Search for the cell housing the specified text and yield its [x, y] center coordinate. 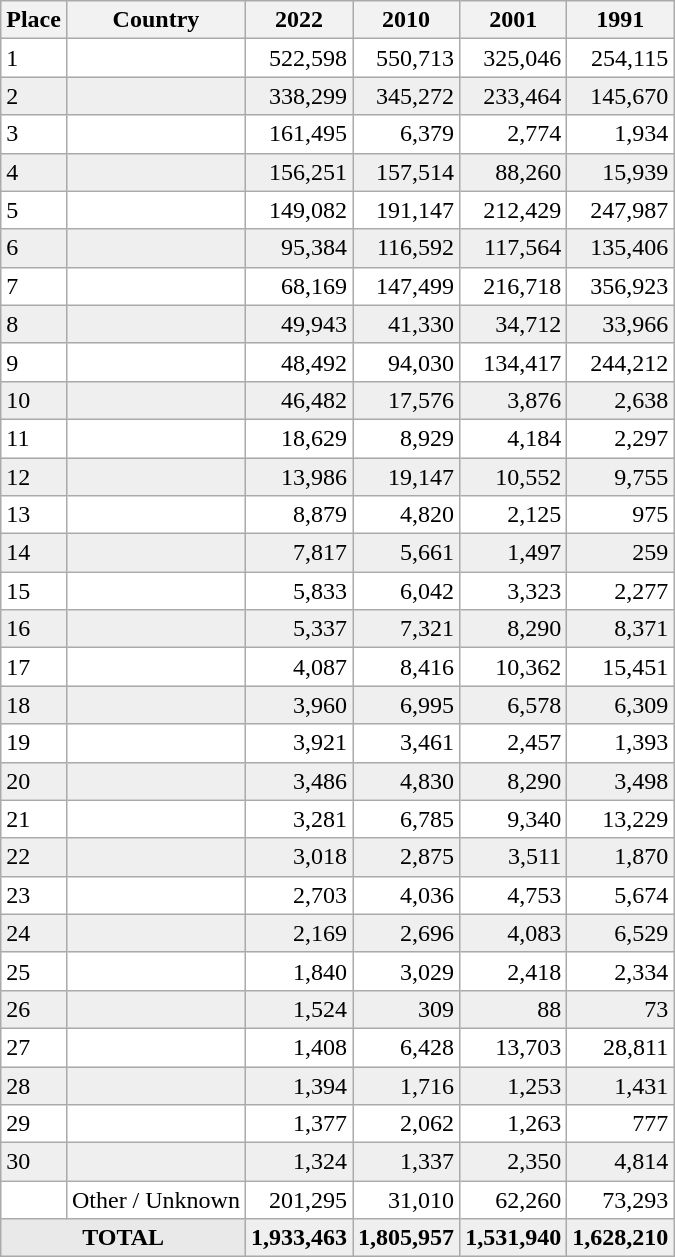
777 [620, 1124]
3 [34, 134]
2,125 [514, 515]
19 [34, 743]
2,638 [620, 400]
1,524 [298, 1009]
4,087 [298, 667]
4,814 [620, 1162]
3,498 [620, 781]
17 [34, 667]
15,451 [620, 667]
3,486 [298, 781]
8 [34, 324]
21 [34, 819]
247,987 [620, 210]
24 [34, 933]
18,629 [298, 438]
28,811 [620, 1047]
2010 [406, 20]
9,340 [514, 819]
Country [156, 20]
116,592 [406, 248]
3,281 [298, 819]
6,578 [514, 705]
522,598 [298, 58]
29 [34, 1124]
2,334 [620, 971]
88 [514, 1009]
95,384 [298, 248]
6,428 [406, 1047]
1,393 [620, 743]
73,293 [620, 1200]
309 [406, 1009]
22 [34, 857]
62,260 [514, 1200]
88,260 [514, 172]
5,674 [620, 895]
6,529 [620, 933]
13,986 [298, 477]
2,297 [620, 438]
94,030 [406, 362]
8,929 [406, 438]
3,921 [298, 743]
34,712 [514, 324]
1,840 [298, 971]
2,350 [514, 1162]
2 [34, 96]
975 [620, 515]
20 [34, 781]
3,029 [406, 971]
1,628,210 [620, 1238]
2,457 [514, 743]
TOTAL [124, 1238]
68,169 [298, 286]
1991 [620, 20]
2,774 [514, 134]
233,464 [514, 96]
145,670 [620, 96]
11 [34, 438]
550,713 [406, 58]
149,082 [298, 210]
1,408 [298, 1047]
6,785 [406, 819]
13,229 [620, 819]
Other / Unknown [156, 1200]
17,576 [406, 400]
4,820 [406, 515]
49,943 [298, 324]
15 [34, 591]
4,753 [514, 895]
201,295 [298, 1200]
31,010 [406, 1200]
3,876 [514, 400]
46,482 [298, 400]
6,379 [406, 134]
3,018 [298, 857]
19,147 [406, 477]
18 [34, 705]
3,511 [514, 857]
1,531,940 [514, 1238]
73 [620, 1009]
4,083 [514, 933]
8,879 [298, 515]
2,696 [406, 933]
3,960 [298, 705]
4,036 [406, 895]
1 [34, 58]
345,272 [406, 96]
6,309 [620, 705]
13,703 [514, 1047]
2,277 [620, 591]
10,362 [514, 667]
14 [34, 553]
338,299 [298, 96]
5 [34, 210]
4,830 [406, 781]
6,995 [406, 705]
356,923 [620, 286]
9,755 [620, 477]
2,418 [514, 971]
161,495 [298, 134]
1,324 [298, 1162]
1,805,957 [406, 1238]
1,253 [514, 1085]
216,718 [514, 286]
191,147 [406, 210]
1,337 [406, 1162]
1,377 [298, 1124]
27 [34, 1047]
2,875 [406, 857]
2022 [298, 20]
2,169 [298, 933]
1,497 [514, 553]
5,661 [406, 553]
2001 [514, 20]
15,939 [620, 172]
147,499 [406, 286]
28 [34, 1085]
10 [34, 400]
3,323 [514, 591]
7,321 [406, 629]
325,046 [514, 58]
135,406 [620, 248]
3,461 [406, 743]
117,564 [514, 248]
1,870 [620, 857]
12 [34, 477]
1,934 [620, 134]
9 [34, 362]
1,394 [298, 1085]
1,716 [406, 1085]
Place [34, 20]
4,184 [514, 438]
13 [34, 515]
2,703 [298, 895]
26 [34, 1009]
6,042 [406, 591]
16 [34, 629]
156,251 [298, 172]
8,416 [406, 667]
48,492 [298, 362]
6 [34, 248]
1,263 [514, 1124]
5,337 [298, 629]
10,552 [514, 477]
212,429 [514, 210]
33,966 [620, 324]
30 [34, 1162]
41,330 [406, 324]
134,417 [514, 362]
25 [34, 971]
5,833 [298, 591]
4 [34, 172]
23 [34, 895]
1,933,463 [298, 1238]
2,062 [406, 1124]
157,514 [406, 172]
7,817 [298, 553]
244,212 [620, 362]
254,115 [620, 58]
1,431 [620, 1085]
7 [34, 286]
8,371 [620, 629]
259 [620, 553]
